Search for the cell housing the specified text and yield its (X, Y) center coordinate. 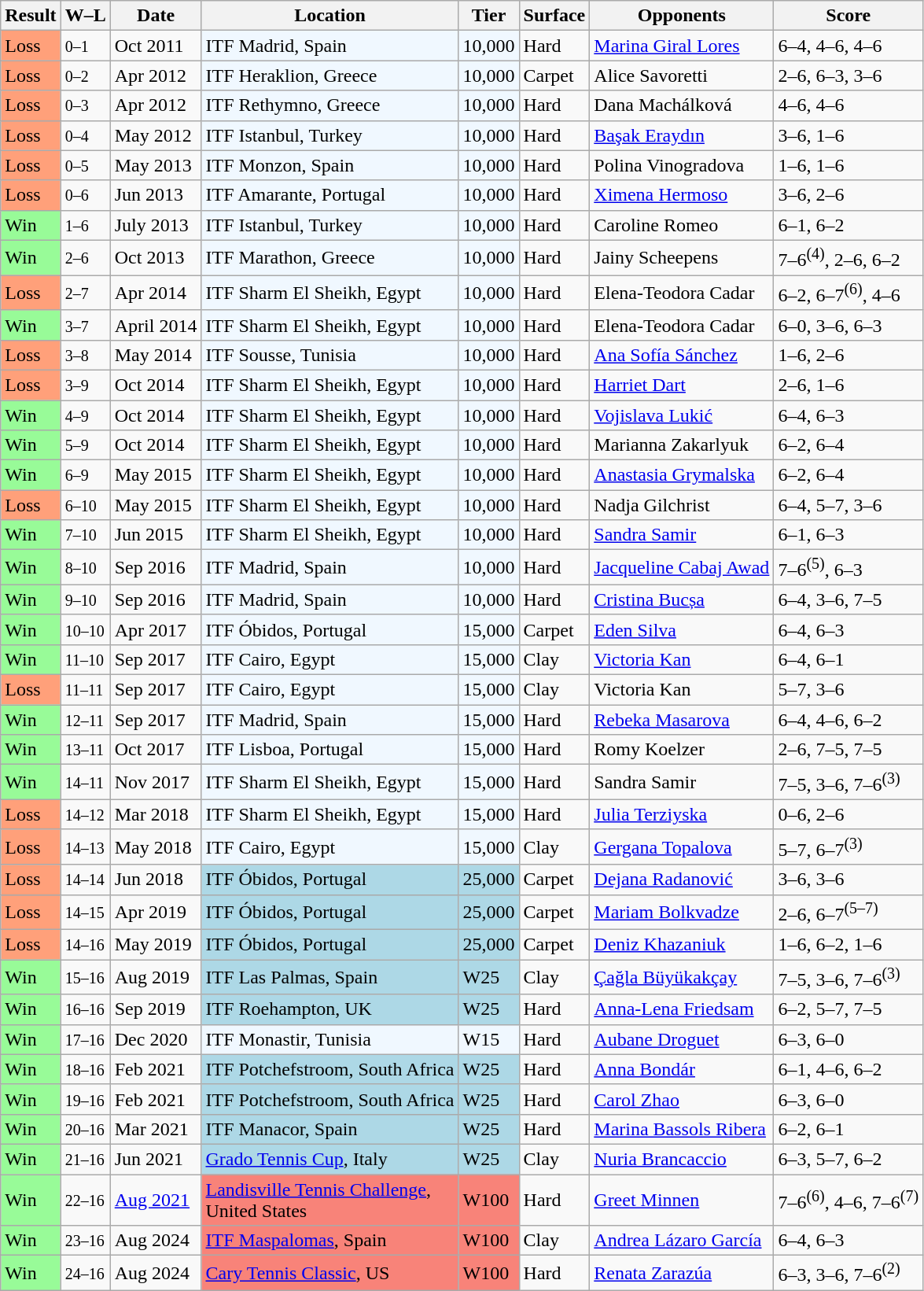
May 2013 (156, 165)
Score (849, 16)
0–1 (85, 46)
6–4, 5–7, 3–6 (849, 505)
Marina Giral Lores (682, 46)
3–8 (85, 355)
3–6, 3–6 (849, 880)
16–16 (85, 1009)
Anna-Lena Friedsam (682, 1009)
Polina Vinogradova (682, 165)
Grado Tennis Cup, Italy (330, 1160)
ITF Lisboa, Portugal (330, 750)
0–6 (85, 195)
6–1, 4–6, 6–2 (849, 1069)
Jacqueline Cabaj Awad (682, 568)
6–4, 4–6, 6–2 (849, 720)
Jun 2013 (156, 195)
5–7, 3–6 (849, 690)
14–13 (85, 847)
24–16 (85, 1273)
15–16 (85, 977)
0–6, 2–6 (849, 814)
6–4, 4–6, 4–6 (849, 46)
2–6, 1–6 (849, 385)
Result (31, 16)
7–6(5), 6–3 (849, 568)
Mar 2018 (156, 814)
Opponents (682, 16)
Cristina Bucșa (682, 599)
6–3, 5–7, 6–2 (849, 1160)
Nuria Brancaccio (682, 1160)
14–16 (85, 945)
6–1, 6–3 (849, 535)
3–6, 1–6 (849, 135)
10–10 (85, 629)
9–10 (85, 599)
ITF Rethymno, Greece (330, 105)
6–4, 3–6, 7–5 (849, 599)
Tier (489, 16)
8–10 (85, 568)
1–6, 1–6 (849, 165)
Caroline Romeo (682, 225)
Nov 2017 (156, 782)
ITF Marathon, Greece (330, 258)
Romy Koelzer (682, 750)
Harriet Dart (682, 385)
W–L (85, 16)
5–7, 6–7(3) (849, 847)
3–7 (85, 325)
Apr 2014 (156, 293)
7–6(6), 4–6, 7–6(7) (849, 1201)
20–16 (85, 1129)
Aug 2019 (156, 977)
3–6, 2–6 (849, 195)
Marianna Zakarlyuk (682, 445)
14–14 (85, 880)
Anna Bondár (682, 1069)
Dana Machálková (682, 105)
13–11 (85, 750)
21–16 (85, 1160)
14–11 (85, 782)
Jun 2018 (156, 880)
4–9 (85, 415)
ITF Sousse, Tunisia (330, 355)
6–4, 6–1 (849, 660)
0–3 (85, 105)
11–10 (85, 660)
May 2014 (156, 355)
1–6, 2–6 (849, 355)
Apr 2017 (156, 629)
6–2, 6–7(6), 4–6 (849, 293)
0–4 (85, 135)
Cary Tennis Classic, US (330, 1273)
6–0, 3–6, 6–3 (849, 325)
14–15 (85, 913)
14–12 (85, 814)
Ximena Hermoso (682, 195)
Eden Silva (682, 629)
Deniz Khazaniuk (682, 945)
May 2018 (156, 847)
May 2019 (156, 945)
ITF Roehampton, UK (330, 1009)
Mar 2021 (156, 1129)
Aug 2021 (156, 1201)
6–2, 6–1 (849, 1129)
2–6, 6–3, 3–6 (849, 76)
Julia Terziyska (682, 814)
Surface (554, 16)
Başak Eraydın (682, 135)
Jun 2021 (156, 1160)
Ana Sofía Sánchez (682, 355)
ITF Monastir, Tunisia (330, 1039)
Renata Zarazúa (682, 1273)
ITF Las Palmas, Spain (330, 977)
11–11 (85, 690)
Date (156, 16)
12–11 (85, 720)
1–6, 6–2, 1–6 (849, 945)
ITF Manacor, Spain (330, 1129)
22–16 (85, 1201)
3–9 (85, 385)
2–6, 7–5, 7–5 (849, 750)
23–16 (85, 1241)
Anastasia Grymalska (682, 475)
Oct 2017 (156, 750)
Dec 2020 (156, 1039)
Oct 2011 (156, 46)
ITF Monzon, Spain (330, 165)
Alice Savoretti (682, 76)
6–2, 5–7, 7–5 (849, 1009)
0–2 (85, 76)
6–1, 6–2 (849, 225)
Oct 2013 (156, 258)
7–10 (85, 535)
Gergana Topalova (682, 847)
17–16 (85, 1039)
Carol Zhao (682, 1099)
Greet Minnen (682, 1201)
Jun 2015 (156, 535)
6–10 (85, 505)
Çağla Büyükakçay (682, 977)
5–9 (85, 445)
2–7 (85, 293)
Mariam Bolkvadze (682, 913)
Vojislava Lukić (682, 415)
July 2013 (156, 225)
April 2014 (156, 325)
6–3, 3–6, 7–6(2) (849, 1273)
Dejana Radanović (682, 880)
W15 (489, 1039)
4–6, 4–6 (849, 105)
Nadja Gilchrist (682, 505)
ITF Heraklion, Greece (330, 76)
2–6, 6–7(5–7) (849, 913)
ITF Amarante, Portugal (330, 195)
ITF Maspalomas, Spain (330, 1241)
2–6 (85, 258)
Andrea Lázaro García (682, 1241)
May 2012 (156, 135)
7–6(4), 2–6, 6–2 (849, 258)
19–16 (85, 1099)
0–5 (85, 165)
Sep 2019 (156, 1009)
Jainy Scheepens (682, 258)
Rebeka Masarova (682, 720)
Aubane Droguet (682, 1039)
Marina Bassols Ribera (682, 1129)
Apr 2019 (156, 913)
Landisville Tennis Challenge, United States (330, 1201)
6–9 (85, 475)
1–6 (85, 225)
18–16 (85, 1069)
Location (330, 16)
